Pinpoint the cell where the given text exists, returning its (X, Y) midpoint coordinate. 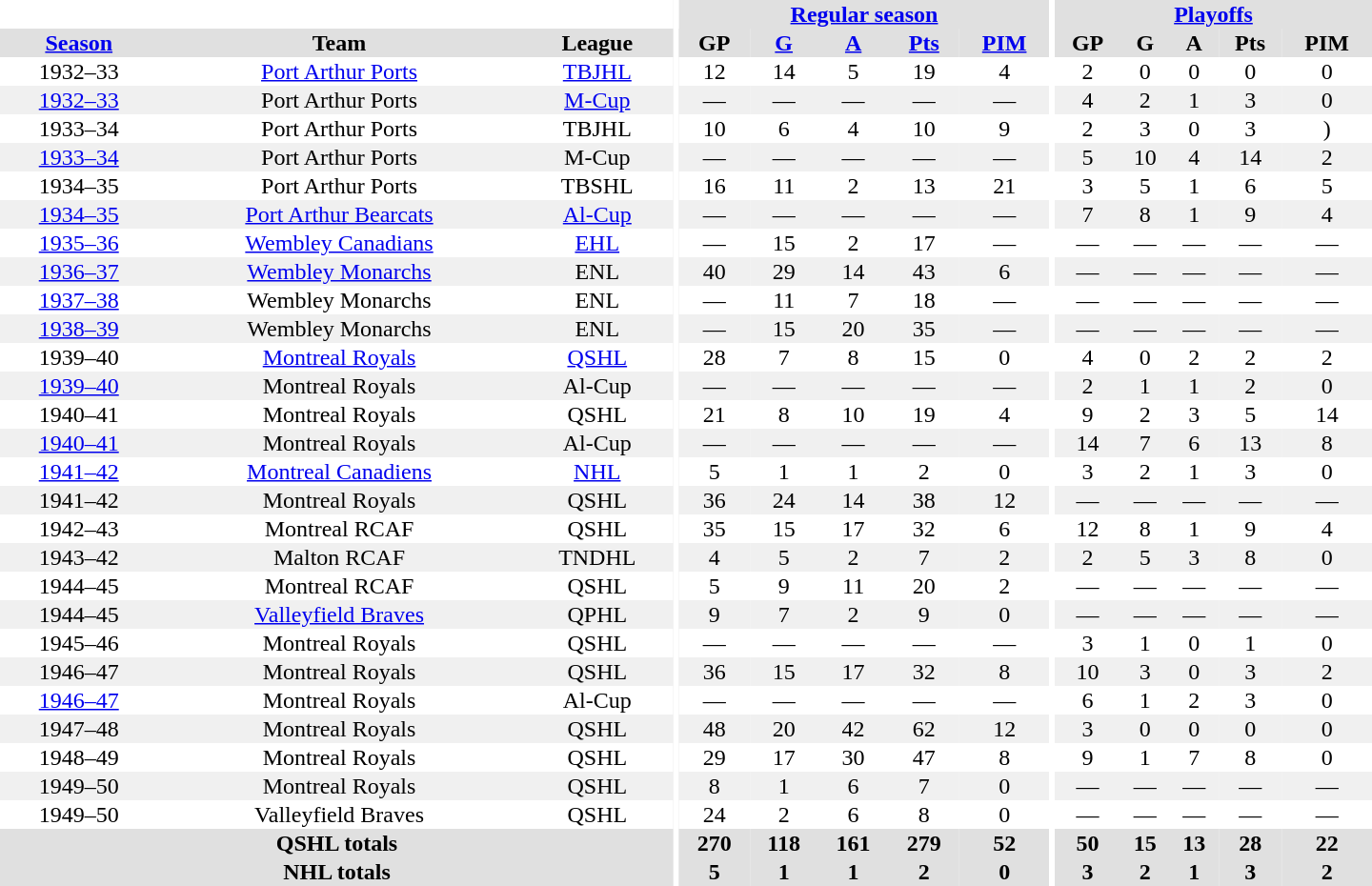
QPHL (597, 614)
1947–48 (78, 729)
Regular season (865, 14)
48 (715, 729)
Montreal Canadiens (339, 472)
QSHL totals (337, 843)
1943–42 (78, 557)
40 (715, 272)
47 (924, 757)
42 (854, 729)
30 (854, 757)
TBSHL (597, 186)
Playoffs (1214, 14)
118 (784, 843)
Port Arthur Bearcats (339, 214)
NHL totals (337, 872)
Malton RCAF (339, 557)
22 (1326, 843)
) (1326, 129)
279 (924, 843)
League (597, 43)
1937–38 (78, 300)
1936–37 (78, 272)
Season (78, 43)
1948–49 (78, 757)
62 (924, 729)
161 (854, 843)
38 (924, 500)
16 (715, 186)
270 (715, 843)
1945–46 (78, 643)
50 (1088, 843)
43 (924, 272)
NHL (597, 472)
1942–43 (78, 529)
Team (339, 43)
18 (924, 300)
1938–39 (78, 329)
1935–36 (78, 243)
EHL (597, 243)
TNDHL (597, 557)
52 (1004, 843)
Wembley Canadians (339, 243)
